Detect which cell encompasses the target text, then output its [x, y] center coordinate. 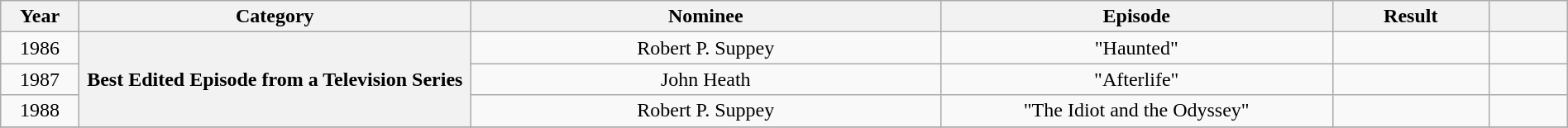
John Heath [705, 79]
"The Idiot and the Odyssey" [1136, 111]
1988 [40, 111]
Year [40, 17]
1986 [40, 48]
"Haunted" [1136, 48]
Episode [1136, 17]
Category [275, 17]
"Afterlife" [1136, 79]
1987 [40, 79]
Result [1411, 17]
Nominee [705, 17]
Best Edited Episode from a Television Series [275, 79]
